Extract the [x, y] coordinate from the center of the cell holding the provided text.  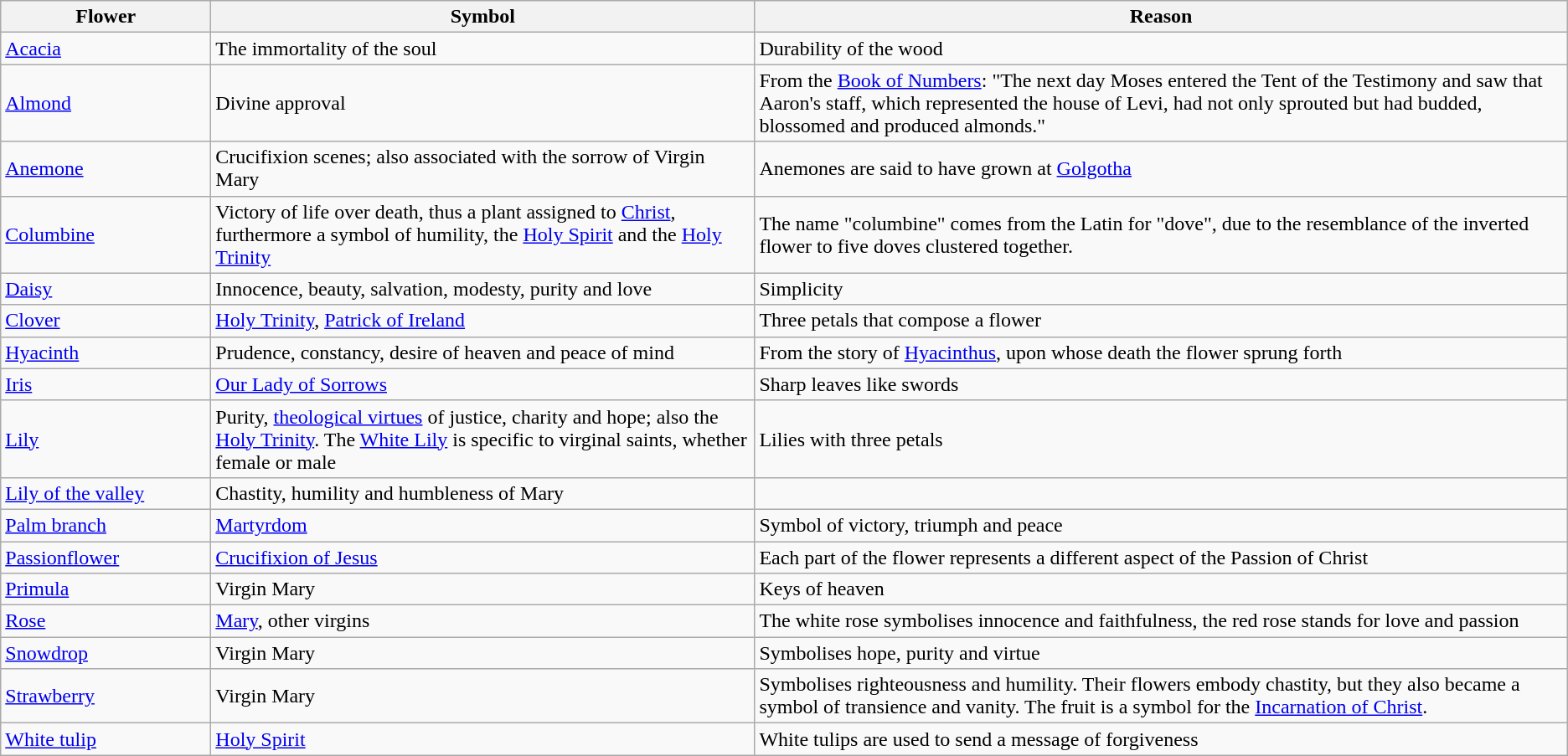
Innocence, beauty, salvation, modesty, purity and love [482, 289]
Keys of heaven [1161, 589]
Snowdrop [106, 653]
Holy Trinity, Patrick of Ireland [482, 321]
Palm branch [106, 525]
Durability of the wood [1161, 49]
The immortality of the soul [482, 49]
Our Lady of Sorrows [482, 384]
White tulip [106, 739]
Three petals that compose a flower [1161, 321]
Mary, other virgins [482, 621]
Clover [106, 321]
The name "columbine" comes from the Latin for "dove", due to the resemblance of the inverted flower to five doves clustered together. [1161, 234]
Lily of the valley [106, 493]
Prudence, constancy, desire of heaven and peace of mind [482, 352]
Holy Spirit [482, 739]
Rose [106, 621]
Chastity, humility and humbleness of Mary [482, 493]
Anemone [106, 169]
Flower [106, 17]
From the story of Hyacinthus, upon whose death the flower sprung forth [1161, 352]
Crucifixion scenes; also associated with the sorrow of Virgin Mary [482, 169]
Almond [106, 103]
Reason [1161, 17]
Victory of life over death, thus a plant assigned to Christ, furthermore a symbol of humility, the Holy Spirit and the Holy Trinity [482, 234]
Symbol [482, 17]
Hyacinth [106, 352]
Sharp leaves like swords [1161, 384]
Symbol of victory, triumph and peace [1161, 525]
Symbolises hope, purity and virtue [1161, 653]
Acacia [106, 49]
Strawberry [106, 697]
Each part of the flower represents a different aspect of the Passion of Christ [1161, 557]
Simplicity [1161, 289]
Iris [106, 384]
Primula [106, 589]
Lily [106, 439]
Lilies with three petals [1161, 439]
Daisy [106, 289]
White tulips are used to send a message of forgiveness [1161, 739]
Crucifixion of Jesus [482, 557]
The white rose symbolises innocence and faithfulness, the red rose stands for love and passion [1161, 621]
Martyrdom [482, 525]
Divine approval [482, 103]
Columbine [106, 234]
Anemones are said to have grown at Golgotha [1161, 169]
Passionflower [106, 557]
